Pinpoint the cell where the given text exists, returning its (x, y) midpoint coordinate. 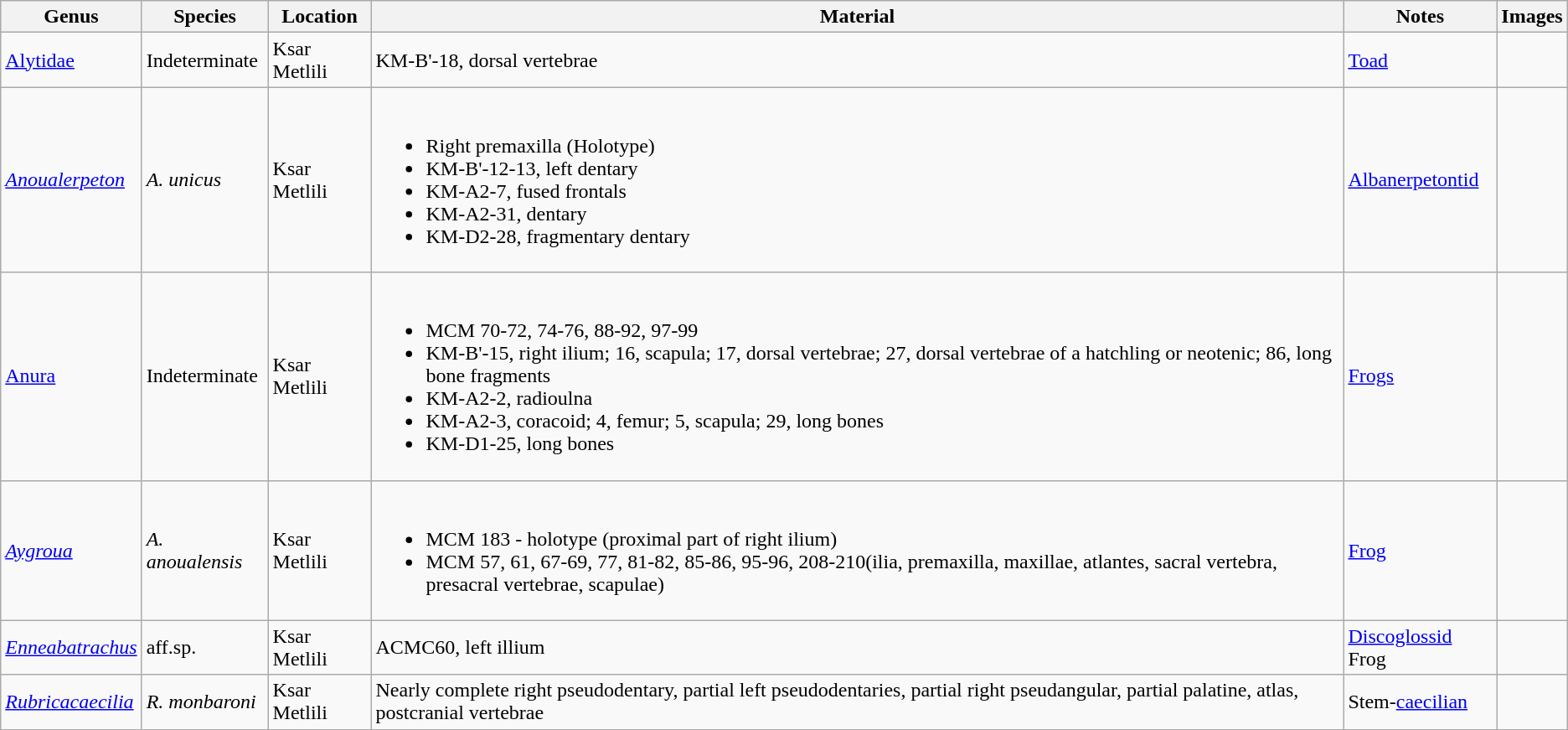
aff.sp. (204, 647)
Toad (1421, 60)
Rubricacaecilia (71, 702)
Notes (1421, 17)
Nearly complete right pseudodentary, partial left pseudodentaries, partial right pseudangular, partial palatine, atlas, postcranial vertebrae (858, 702)
Species (204, 17)
Alytidae (71, 60)
Location (320, 17)
Frog (1421, 550)
Aygroua (71, 550)
Enneabatrachus (71, 647)
Stem-caecilian (1421, 702)
R. monbaroni (204, 702)
A. unicus (204, 179)
A. anoualensis (204, 550)
Genus (71, 17)
ACMC60, left illium (858, 647)
Anoualerpeton (71, 179)
Material (858, 17)
Frogs (1421, 376)
Anura (71, 376)
Albanerpetontid (1421, 179)
Images (1532, 17)
Discoglossid Frog (1421, 647)
KM-B'-18, dorsal vertebrae (858, 60)
Right premaxilla (Holotype)KM-B'-12-13, left dentaryKM-A2-7, fused frontalsKM-A2-31, dentaryKM-D2-28, fragmentary dentary (858, 179)
